Return [x, y] of the center of cell containing provided text 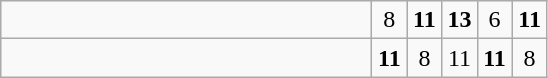
6 [494, 20]
13 [460, 20]
